Extract the (X, Y) coordinate from the center of the cell holding the provided text.  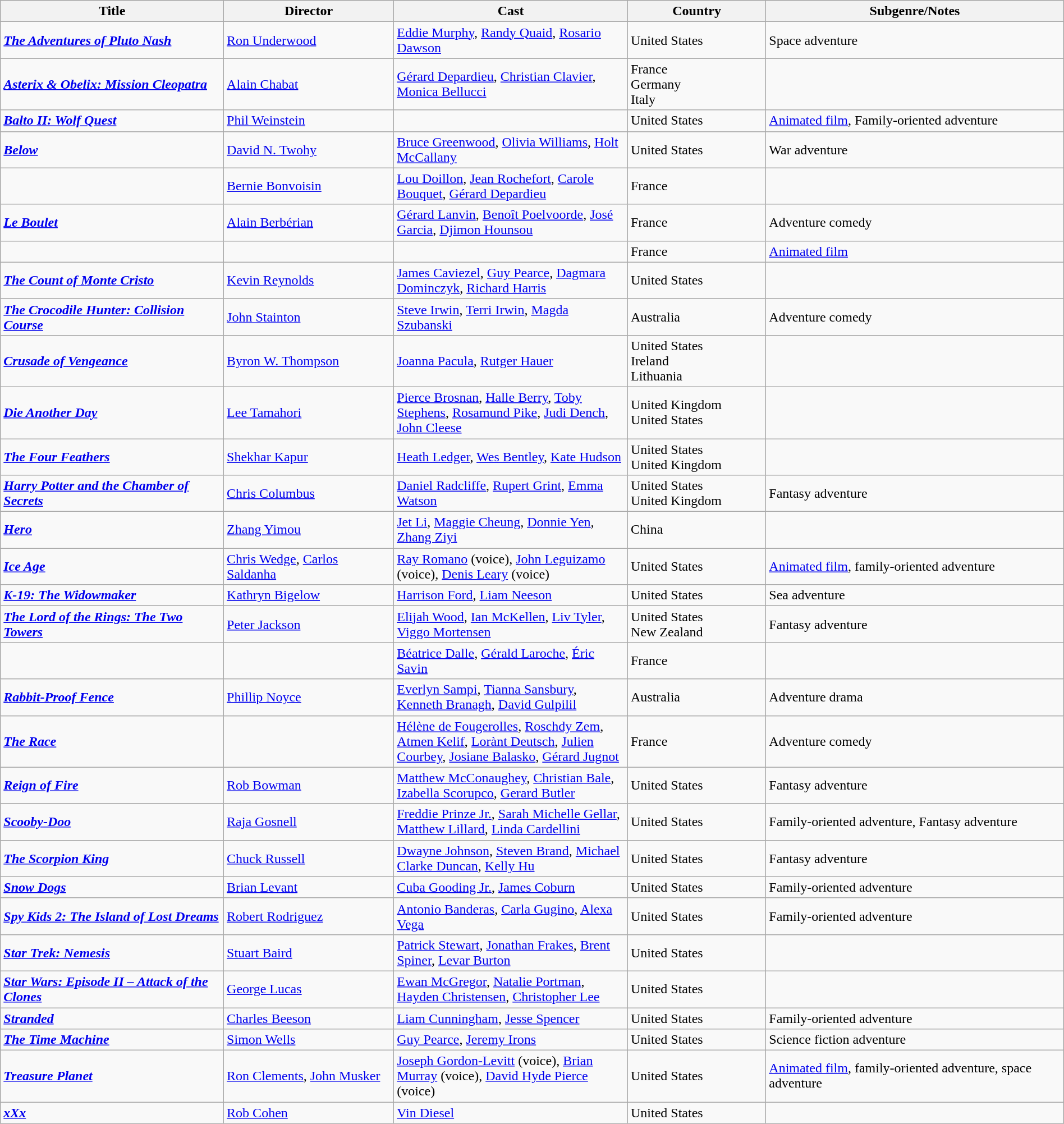
Patrick Stewart, Jonathan Frakes, Brent Spiner, Levar Burton (511, 953)
Béatrice Dalle, Gérald Laroche, Éric Savin (511, 661)
Crusade of Vengeance (112, 361)
The Crocodile Hunter: Collision Course (112, 316)
Family-oriented adventure, Fantasy adventure (915, 822)
Treasure Planet (112, 1076)
Cuba Gooding Jr., James Coburn (511, 887)
Phillip Noyce (309, 697)
United KingdomUnited States (696, 412)
China (696, 530)
The Time Machine (112, 1040)
Ron Clements, John Musker (309, 1076)
Adventure drama (915, 697)
Animated film, family-oriented adventure (915, 567)
Stranded (112, 1019)
K-19: The Widowmaker (112, 595)
Elijah Wood, Ian McKellen, Liv Tyler, Viggo Mortensen (511, 624)
Kevin Reynolds (309, 281)
Antonio Banderas, Carla Gugino, Alexa Vega (511, 916)
Raja Gosnell (309, 822)
Gérard Depardieu, Christian Clavier, Monica Bellucci (511, 84)
Peter Jackson (309, 624)
Rob Cohen (309, 1113)
Matthew McConaughey, Christian Bale, Izabella Scorupco, Gerard Butler (511, 786)
Asterix & Obelix: Mission Cleopatra (112, 84)
Simon Wells (309, 1040)
Freddie Prinze Jr., Sarah Michelle Gellar, Matthew Lillard, Linda Cardellini (511, 822)
War adventure (915, 149)
Space adventure (915, 40)
Vin Diesel (511, 1113)
Chris Columbus (309, 494)
The Race (112, 741)
Star Trek: Nemesis (112, 953)
John Stainton (309, 316)
Snow Dogs (112, 887)
Ewan McGregor, Natalie Portman, Hayden Christensen, Christopher Lee (511, 989)
Sea adventure (915, 595)
Ron Underwood (309, 40)
Lou Doillon, Jean Rochefort, Carole Bouquet, Gérard Depardieu (511, 186)
Animated film (915, 251)
Robert Rodriguez (309, 916)
Rob Bowman (309, 786)
Country (696, 11)
Alain Berbérian (309, 222)
Ray Romano (voice), John Leguizamo (voice), Denis Leary (voice) (511, 567)
Hélène de Fougerolles, Roschdy Zem, Atmen Kelif, Lorànt Deutsch, Julien Courbey, Josiane Balasko, Gérard Jugnot (511, 741)
Pierce Brosnan, Halle Berry, Toby Stephens, Rosamund Pike, Judi Dench, John Cleese (511, 412)
Heath Ledger, Wes Bentley, Kate Hudson (511, 457)
FranceGermanyItaly (696, 84)
Harrison Ford, Liam Neeson (511, 595)
Ice Age (112, 567)
Bruce Greenwood, Olivia Williams, Holt McCallany (511, 149)
Everlyn Sampi, Tianna Sansbury, Kenneth Branagh, David Gulpilil (511, 697)
Title (112, 11)
Zhang Yimou (309, 530)
Below (112, 149)
United StatesIrelandLithuania (696, 361)
The Adventures of Pluto Nash (112, 40)
The Lord of the Rings: The Two Towers (112, 624)
Dwayne Johnson, Steven Brand, Michael Clarke Duncan, Kelly Hu (511, 859)
Scooby-Doo (112, 822)
Spy Kids 2: The Island of Lost Dreams (112, 916)
Gérard Lanvin, Benoît Poelvoorde, José Garcia, Djimon Hounsou (511, 222)
Liam Cunningham, Jesse Spencer (511, 1019)
The Scorpion King (112, 859)
Byron W. Thompson (309, 361)
Guy Pearce, Jeremy Irons (511, 1040)
The Count of Monte Cristo (112, 281)
Animated film, family-oriented adventure, space adventure (915, 1076)
Stuart Baird (309, 953)
Harry Potter and the Chamber of Secrets (112, 494)
Joanna Pacula, Rutger Hauer (511, 361)
Hero (112, 530)
Die Another Day (112, 412)
Director (309, 11)
Joseph Gordon-Levitt (voice), Brian Murray (voice), David Hyde Pierce (voice) (511, 1076)
United StatesNew Zealand (696, 624)
Phil Weinstein (309, 121)
Cast (511, 11)
Reign of Fire (112, 786)
David N. Twohy (309, 149)
Lee Tamahori (309, 412)
Subgenre/Notes (915, 11)
Science fiction adventure (915, 1040)
Brian Levant (309, 887)
Star Wars: Episode II – Attack of the Clones (112, 989)
Animated film, Family-oriented adventure (915, 121)
Balto II: Wolf Quest (112, 121)
xXx (112, 1113)
Alain Chabat (309, 84)
Jet Li, Maggie Cheung, Donnie Yen, Zhang Ziyi (511, 530)
George Lucas (309, 989)
Rabbit-Proof Fence (112, 697)
Shekhar Kapur (309, 457)
Kathryn Bigelow (309, 595)
Le Boulet (112, 222)
Daniel Radcliffe, Rupert Grint, Emma Watson (511, 494)
Eddie Murphy, Randy Quaid, Rosario Dawson (511, 40)
Steve Irwin, Terri Irwin, Magda Szubanski (511, 316)
Chuck Russell (309, 859)
James Caviezel, Guy Pearce, Dagmara Dominczyk, Richard Harris (511, 281)
Chris Wedge, Carlos Saldanha (309, 567)
Bernie Bonvoisin (309, 186)
Charles Beeson (309, 1019)
The Four Feathers (112, 457)
